Find where the given text appears and provide that cell's center as [X, Y] coordinate. 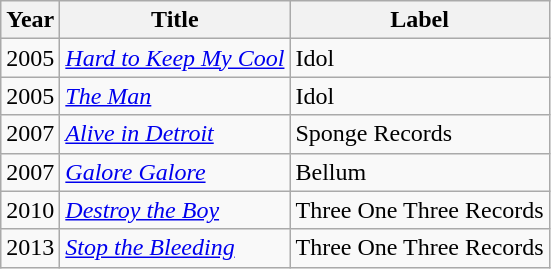
2013 [30, 248]
Sponge Records [420, 134]
Title [175, 20]
Stop the Bleeding [175, 248]
The Man [175, 96]
2010 [30, 210]
Year [30, 20]
Hard to Keep My Cool [175, 58]
Label [420, 20]
Destroy the Boy [175, 210]
Bellum [420, 172]
Galore Galore [175, 172]
Alive in Detroit [175, 134]
